From the cell containing the given text, extract its center point as [x, y] coordinate. 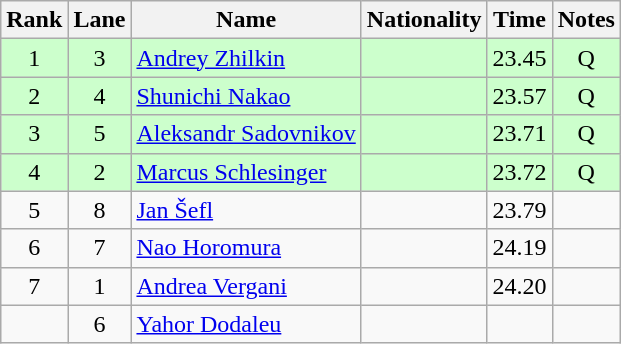
24.19 [520, 248]
Jan Šefl [246, 210]
23.57 [520, 96]
Nationality [424, 20]
24.20 [520, 286]
Andrea Vergani [246, 286]
23.45 [520, 58]
Aleksandr Sadovnikov [246, 134]
Rank [34, 20]
Yahor Dodaleu [246, 324]
23.72 [520, 172]
8 [100, 210]
23.71 [520, 134]
Marcus Schlesinger [246, 172]
Nao Horomura [246, 248]
Name [246, 20]
23.79 [520, 210]
Notes [586, 20]
Time [520, 20]
Andrey Zhilkin [246, 58]
Shunichi Nakao [246, 96]
Lane [100, 20]
